Locate the cell with the specified text and output its (x, y) center coordinate. 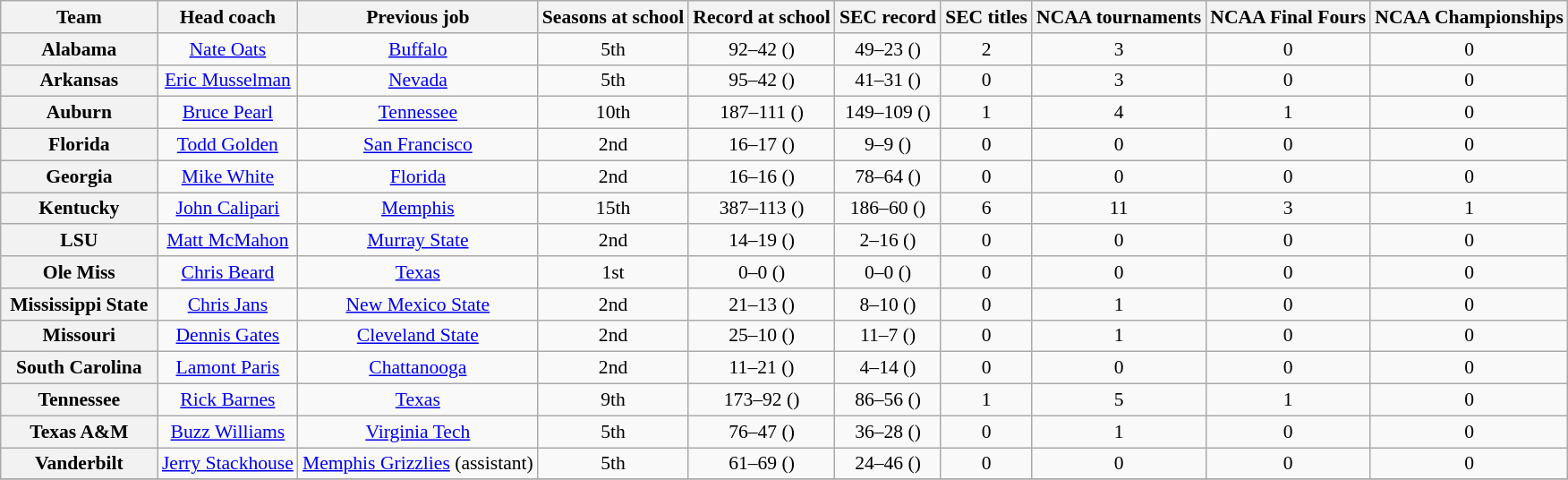
Lamont Paris (227, 368)
187–111 () (762, 113)
Kentucky (79, 209)
San Francisco (418, 145)
41–31 () (888, 81)
10th (613, 113)
John Calipari (227, 209)
Head coach (227, 17)
49–23 () (888, 49)
92–42 () (762, 49)
SEC record (888, 17)
Mike White (227, 176)
173–92 () (762, 400)
186–60 () (888, 209)
21–13 () (762, 304)
16–17 () (762, 145)
4–14 () (888, 368)
Nevada (418, 81)
Buffalo (418, 49)
Virginia Tech (418, 432)
8–10 () (888, 304)
Vanderbilt (79, 464)
11–21 () (762, 368)
Memphis (418, 209)
Team (79, 17)
61–69 () (762, 464)
Seasons at school (613, 17)
Auburn (79, 113)
New Mexico State (418, 304)
Chris Beard (227, 272)
Matt McMahon (227, 241)
9th (613, 400)
Todd Golden (227, 145)
Nate Oats (227, 49)
24–46 () (888, 464)
11 (1119, 209)
South Carolina (79, 368)
Chris Jans (227, 304)
Eric Musselman (227, 81)
NCAA tournaments (1119, 17)
78–64 () (888, 176)
2–16 () (888, 241)
6 (986, 209)
Mississippi State (79, 304)
Ole Miss (79, 272)
Texas A&M (79, 432)
76–47 () (762, 432)
Bruce Pearl (227, 113)
NCAA Final Fours (1288, 17)
5 (1119, 400)
Record at school (762, 17)
Memphis Grizzlies (assistant) (418, 464)
Jerry Stackhouse (227, 464)
Dennis Gates (227, 336)
25–10 () (762, 336)
Rick Barnes (227, 400)
Georgia (79, 176)
Missouri (79, 336)
9–9 () (888, 145)
Buzz Williams (227, 432)
Cleveland State (418, 336)
LSU (79, 241)
149–109 () (888, 113)
95–42 () (762, 81)
14–19 () (762, 241)
Murray State (418, 241)
SEC titles (986, 17)
Chattanooga (418, 368)
16–16 () (762, 176)
Previous job (418, 17)
11–7 () (888, 336)
86–56 () (888, 400)
387–113 () (762, 209)
15th (613, 209)
Alabama (79, 49)
Arkansas (79, 81)
36–28 () (888, 432)
2 (986, 49)
4 (1119, 113)
NCAA Championships (1470, 17)
1st (613, 272)
